From the cell containing the given text, extract its center point as (x, y) coordinate. 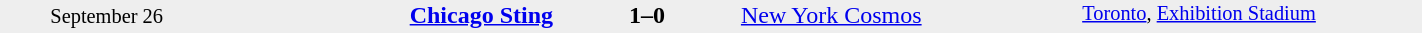
1–0 (648, 15)
Toronto, Exhibition Stadium (1252, 16)
Chicago Sting (384, 15)
New York Cosmos (910, 15)
September 26 (106, 16)
